Identify which cell holds the provided text, then report its [x, y] central coordinate. 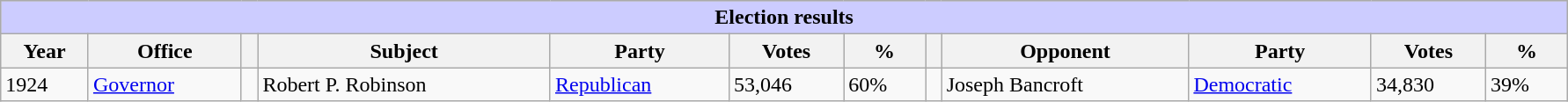
Republican [639, 84]
34,830 [1428, 84]
1924 [45, 84]
Year [45, 51]
39% [1526, 84]
60% [885, 84]
Joseph Bancroft [1065, 84]
Opponent [1065, 51]
Governor [165, 84]
53,046 [787, 84]
Robert P. Robinson [405, 84]
Election results [785, 18]
Office [165, 51]
Democratic [1280, 84]
Subject [405, 51]
